Return the [X, Y] coordinate for the center point of the cell that contains the specified text.  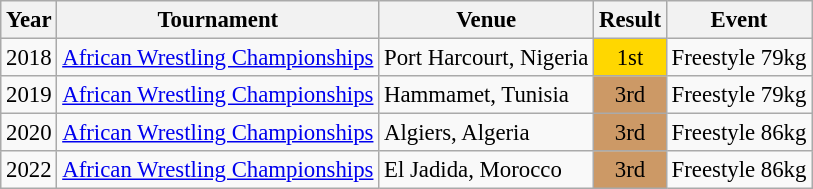
2019 [29, 95]
Event [738, 20]
Algiers, Algeria [486, 133]
El Jadida, Morocco [486, 170]
Result [630, 20]
1st [630, 58]
Tournament [218, 20]
2018 [29, 58]
Year [29, 20]
Port Harcourt, Nigeria [486, 58]
Hammamet, Tunisia [486, 95]
Venue [486, 20]
2020 [29, 133]
2022 [29, 170]
